Search for the cell housing the specified text and yield its (x, y) center coordinate. 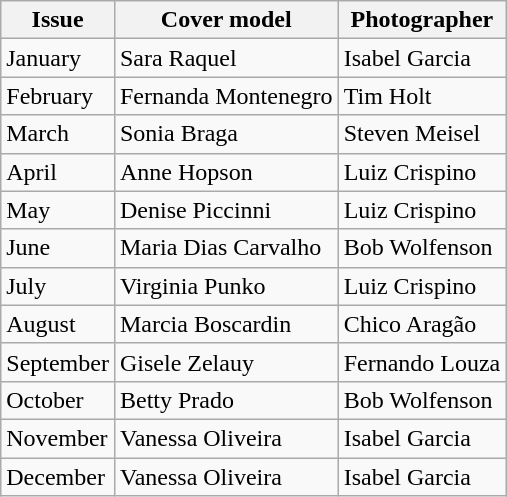
February (58, 96)
Maria Dias Carvalho (226, 248)
Fernanda Montenegro (226, 96)
Betty Prado (226, 400)
August (58, 324)
October (58, 400)
September (58, 362)
Marcia Boscardin (226, 324)
Chico Aragão (422, 324)
December (58, 477)
Anne Hopson (226, 172)
Virginia Punko (226, 286)
July (58, 286)
Issue (58, 20)
Sara Raquel (226, 58)
Steven Meisel (422, 134)
March (58, 134)
January (58, 58)
Gisele Zelauy (226, 362)
Sonia Braga (226, 134)
Photographer (422, 20)
April (58, 172)
November (58, 438)
Cover model (226, 20)
Denise Piccinni (226, 210)
June (58, 248)
Tim Holt (422, 96)
Fernando Louza (422, 362)
May (58, 210)
